Capture the cell that displays the provided text and extract its (X, Y) central coordinate. 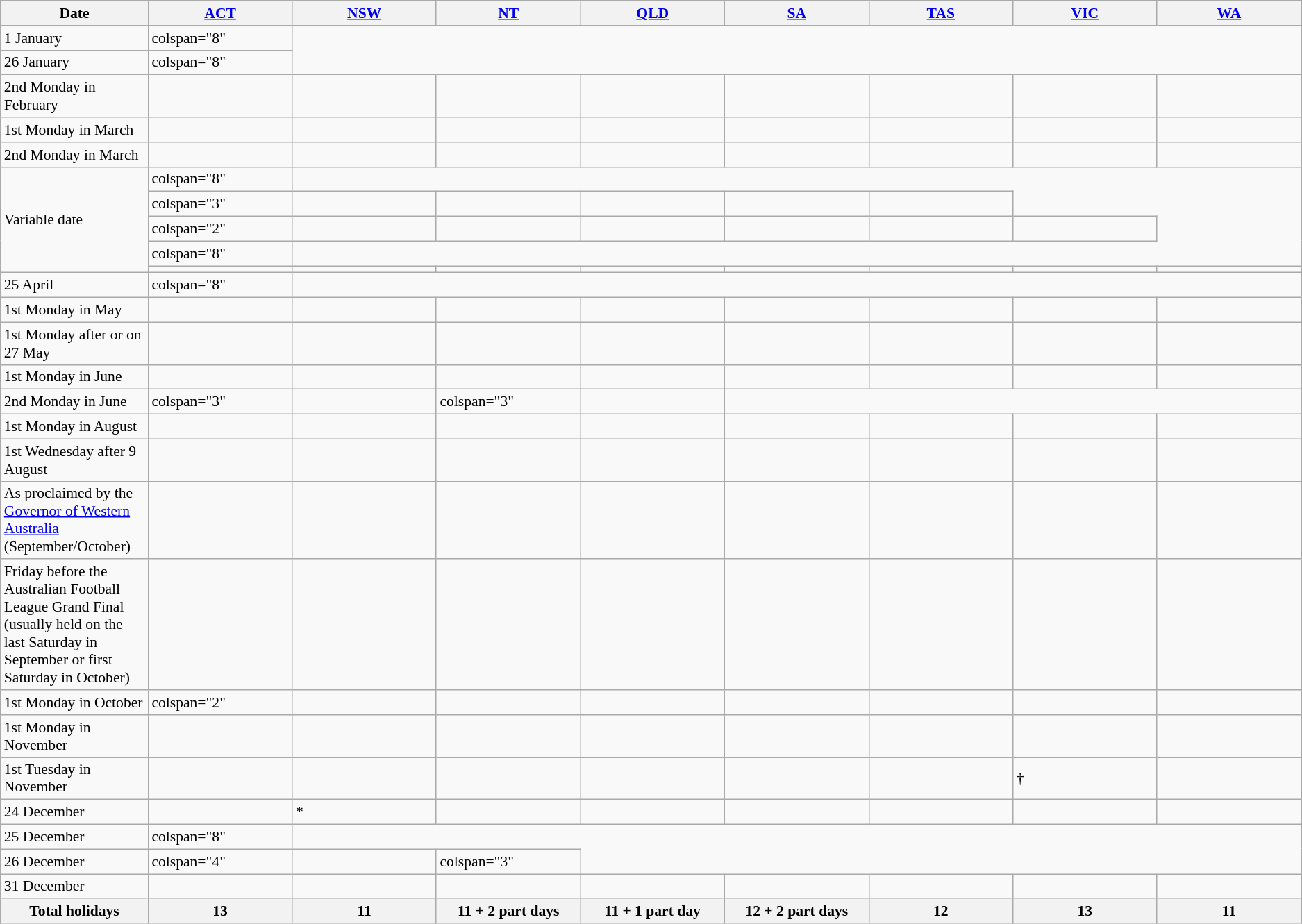
1st Monday after or on 27 May (75, 343)
1st Monday in October (75, 703)
As proclaimed by the Governor of Western Australia (September/October) (75, 520)
26 January (75, 62)
Variable date (75, 219)
2nd Monday in February (75, 96)
11 + 2 part days (508, 912)
WA (1229, 13)
12 (941, 912)
SA (797, 13)
Total holidays (75, 912)
1st Monday in March (75, 130)
NT (508, 13)
1st Monday in August (75, 427)
2nd Monday in March (75, 155)
1 January (75, 38)
Friday before the Australian Football League Grand Final (usually held on the last Saturday in September or first Saturday in October) (75, 625)
QLD (653, 13)
1st Monday in November (75, 736)
* (365, 812)
24 December (75, 812)
12 + 2 part days (797, 912)
VIC (1085, 13)
26 December (75, 862)
† (1085, 779)
1st Wednesday after 9 August (75, 460)
NSW (365, 13)
Date (75, 13)
25 December (75, 837)
11 + 1 part day (653, 912)
31 December (75, 887)
25 April (75, 285)
2nd Monday in June (75, 402)
TAS (941, 13)
ACT (220, 13)
1st Tuesday in November (75, 779)
1st Monday in May (75, 310)
1st Monday in June (75, 377)
colspan="4" (220, 862)
